Detect which cell encompasses the target text, then output its [x, y] center coordinate. 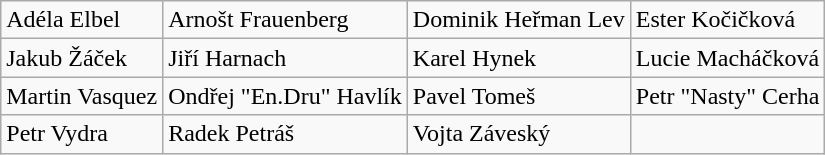
Ondřej "En.Dru" Havlík [286, 96]
Jiří Harnach [286, 58]
Radek Petráš [286, 134]
Lucie Macháčková [728, 58]
Adéla Elbel [82, 20]
Martin Vasquez [82, 96]
Arnošt Frauenberg [286, 20]
Ester Kočičková [728, 20]
Petr Vydra [82, 134]
Pavel Tomeš [518, 96]
Vojta Záveský [518, 134]
Petr "Nasty" Cerha [728, 96]
Jakub Žáček [82, 58]
Dominik Heřman Lev [518, 20]
Karel Hynek [518, 58]
